Scan for the cell matching the given text and deliver its [X, Y] coordinate at center. 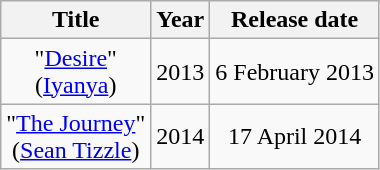
17 April 2014 [295, 136]
"Desire" (Iyanya) [76, 72]
2013 [180, 72]
Release date [295, 20]
2014 [180, 136]
"The Journey" (Sean Tizzle) [76, 136]
6 February 2013 [295, 72]
Year [180, 20]
Title [76, 20]
